Scan for the cell matching the given text and deliver its (x, y) coordinate at center. 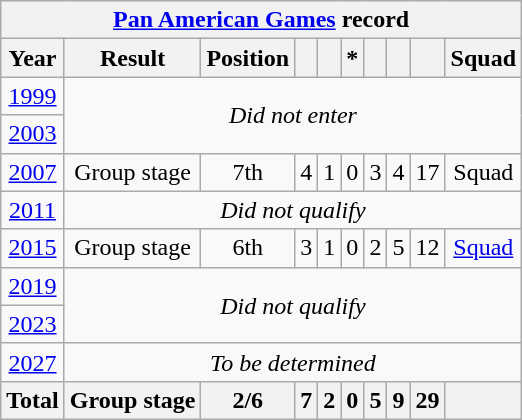
Year (33, 58)
17 (428, 172)
12 (428, 248)
1999 (33, 96)
Position (248, 58)
Pan American Games record (262, 20)
2027 (33, 362)
2011 (33, 210)
2007 (33, 172)
Did not enter (292, 115)
9 (398, 400)
2019 (33, 286)
2015 (33, 248)
To be determined (292, 362)
Result (132, 58)
Total (33, 400)
2023 (33, 324)
7 (306, 400)
* (352, 58)
7th (248, 172)
29 (428, 400)
6th (248, 248)
2/6 (248, 400)
2003 (33, 134)
